Search for the cell housing the specified text and yield its (x, y) center coordinate. 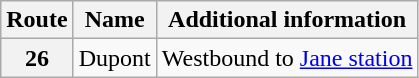
Westbound to Jane station (287, 58)
Name (114, 20)
26 (37, 58)
Additional information (287, 20)
Route (37, 20)
Dupont (114, 58)
